Capture the cell that displays the provided text and extract its (X, Y) central coordinate. 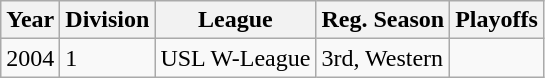
Playoffs (497, 20)
2004 (30, 58)
USL W-League (236, 58)
Division (108, 20)
League (236, 20)
1 (108, 58)
3rd, Western (383, 58)
Reg. Season (383, 20)
Year (30, 20)
